For the text-containing cell, return its midpoint in [X, Y] coordinate format. 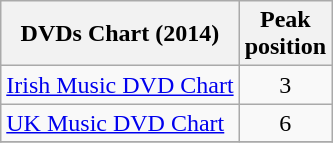
Irish Music DVD Chart [120, 85]
6 [285, 123]
UK Music DVD Chart [120, 123]
Peakposition [285, 34]
3 [285, 85]
DVDs Chart (2014) [120, 34]
